Provide the [X, Y] coordinate of the cell's center where the given text is located.  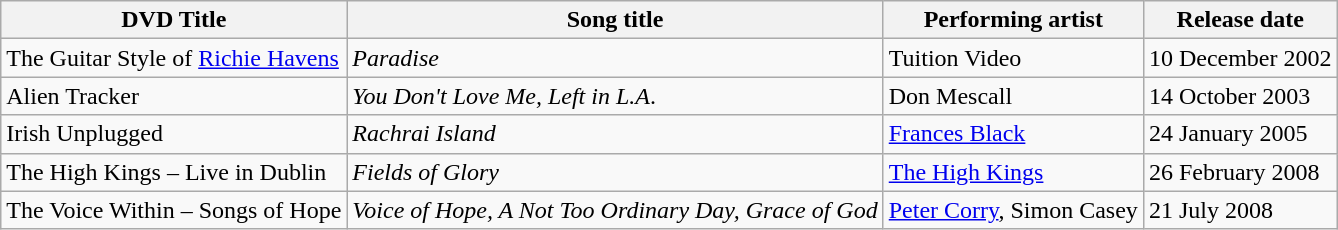
The Voice Within – Songs of Hope [174, 210]
Frances Black [1013, 134]
Voice of Hope, A Not Too Ordinary Day, Grace of God [615, 210]
You Don't Love Me, Left in L.A. [615, 96]
14 October 2003 [1240, 96]
10 December 2002 [1240, 58]
Release date [1240, 20]
The High Kings [1013, 172]
The Guitar Style of Richie Havens [174, 58]
Performing artist [1013, 20]
Paradise [615, 58]
26 February 2008 [1240, 172]
Irish Unplugged [174, 134]
Song title [615, 20]
Don Mescall [1013, 96]
24 January 2005 [1240, 134]
Rachrai Island [615, 134]
Peter Corry, Simon Casey [1013, 210]
Alien Tracker [174, 96]
Tuition Video [1013, 58]
The High Kings – Live in Dublin [174, 172]
DVD Title [174, 20]
Fields of Glory [615, 172]
21 July 2008 [1240, 210]
